Provide the [X, Y] coordinate of the cell's center where the given text is located.  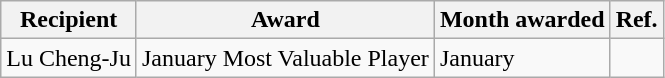
January Most Valuable Player [285, 58]
Recipient [69, 20]
Ref. [636, 20]
Award [285, 20]
Month awarded [522, 20]
Lu Cheng-Ju [69, 58]
January [522, 58]
